Scan for the cell matching the given text and deliver its [x, y] coordinate at center. 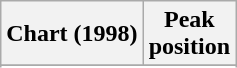
Chart (1998) [72, 34]
Peakposition [189, 34]
